Locate the cell with the specified text and output its (X, Y) center coordinate. 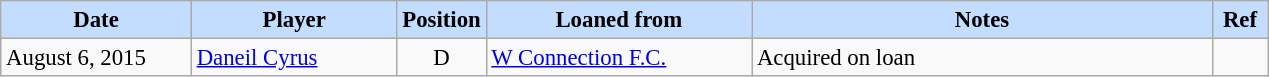
Ref (1240, 20)
Notes (982, 20)
Date (96, 20)
Position (442, 20)
W Connection F.C. (619, 58)
Loaned from (619, 20)
Player (294, 20)
Daneil Cyrus (294, 58)
Acquired on loan (982, 58)
D (442, 58)
August 6, 2015 (96, 58)
